Pinpoint the cell where the given text exists, returning its (X, Y) midpoint coordinate. 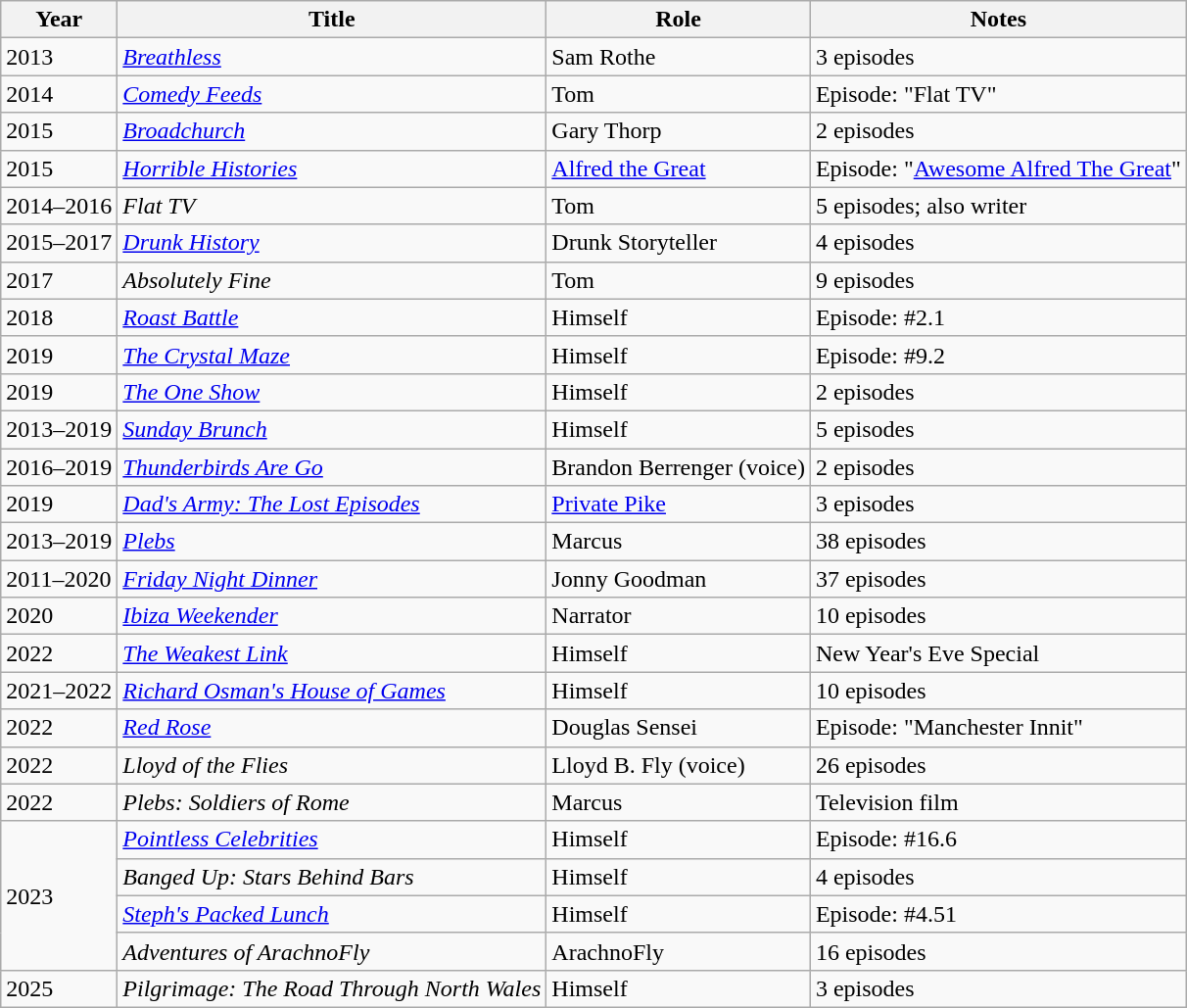
Roast Battle (332, 317)
Plebs (332, 542)
Breathless (332, 57)
Private Pike (679, 504)
2013 (59, 57)
2025 (59, 988)
Douglas Sensei (679, 728)
The Weakest Link (332, 653)
Brandon Berrenger (voice) (679, 467)
Pointless Celebrities (332, 840)
Adventures of ArachnoFly (332, 951)
2017 (59, 280)
Absolutely Fine (332, 280)
The Crystal Maze (332, 355)
The One Show (332, 392)
Ibiza Weekender (332, 616)
2021–2022 (59, 691)
Episode: "Flat TV" (998, 94)
Horrible Histories (332, 168)
2016–2019 (59, 467)
5 episodes; also writer (998, 206)
2014–2016 (59, 206)
Episode: #4.51 (998, 914)
Role (679, 20)
Sam Rothe (679, 57)
Drunk History (332, 243)
Drunk Storyteller (679, 243)
Title (332, 20)
Year (59, 20)
2015–2017 (59, 243)
Steph's Packed Lunch (332, 914)
Red Rose (332, 728)
Lloyd B. Fly (voice) (679, 765)
5 episodes (998, 429)
Comedy Feeds (332, 94)
Episode: #9.2 (998, 355)
38 episodes (998, 542)
Episode: #16.6 (998, 840)
ArachnoFly (679, 951)
Sunday Brunch (332, 429)
Alfred the Great (679, 168)
2020 (59, 616)
Television film (998, 802)
2014 (59, 94)
2018 (59, 317)
Thunderbirds Are Go (332, 467)
Broadchurch (332, 131)
26 episodes (998, 765)
Gary Thorp (679, 131)
16 episodes (998, 951)
Notes (998, 20)
2023 (59, 895)
2011–2020 (59, 579)
Episode: "Awesome Alfred The Great" (998, 168)
Pilgrimage: The Road Through North Wales (332, 988)
Episode: #2.1 (998, 317)
Flat TV (332, 206)
New Year's Eve Special (998, 653)
Narrator (679, 616)
9 episodes (998, 280)
37 episodes (998, 579)
Plebs: Soldiers of Rome (332, 802)
Lloyd of the Flies (332, 765)
Episode: "Manchester Innit" (998, 728)
Dad's Army: The Lost Episodes (332, 504)
Banged Up: Stars Behind Bars (332, 877)
Richard Osman's House of Games (332, 691)
Friday Night Dinner (332, 579)
Jonny Goodman (679, 579)
